From the cell containing the given text, extract its center point as [X, Y] coordinate. 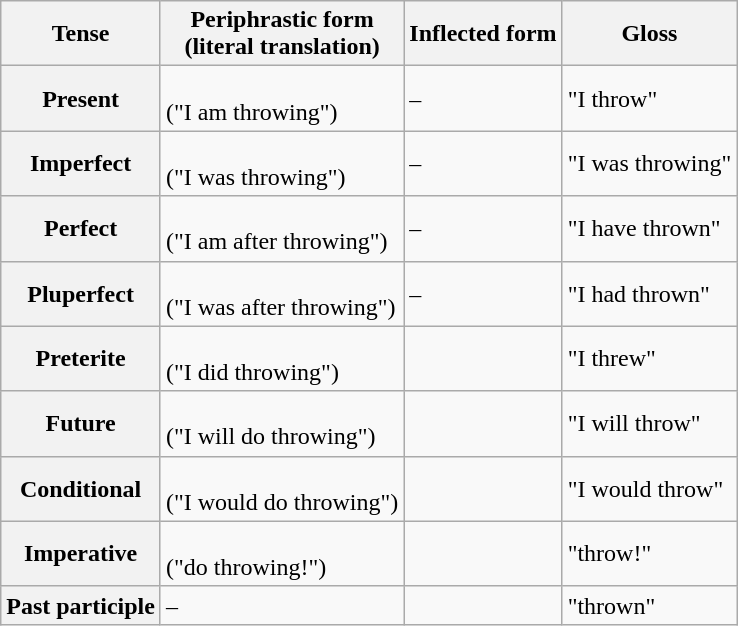
Tense [81, 34]
"I had thrown" [650, 294]
"I throw" [650, 98]
"I was throwing" [650, 164]
Inflected form [483, 34]
Pluperfect [81, 294]
("I was throwing") [282, 164]
"thrown" [650, 605]
Periphrastic form(literal translation) [282, 34]
Present [81, 98]
Future [81, 424]
("I did throwing") [282, 358]
("I am throwing") [282, 98]
Conditional [81, 488]
("I will do throwing") [282, 424]
("I am after throwing") [282, 228]
"I have thrown" [650, 228]
"throw!" [650, 554]
"I would throw" [650, 488]
Imperative [81, 554]
"I threw" [650, 358]
Imperfect [81, 164]
Gloss [650, 34]
("do throwing!") [282, 554]
Preterite [81, 358]
Perfect [81, 228]
"I will throw" [650, 424]
Past participle [81, 605]
("I would do throwing") [282, 488]
("I was after throwing") [282, 294]
